Determine the [X, Y] coordinate at the center of the cell enclosing the given text.  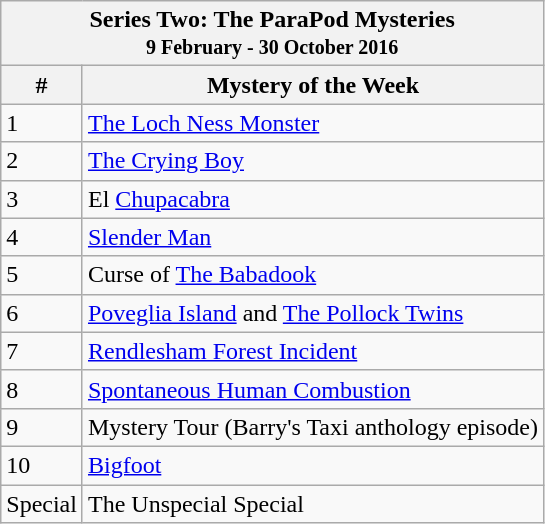
5 [42, 275]
Spontaneous Human Combustion [312, 389]
Slender Man [312, 237]
7 [42, 351]
Mystery of the Week [312, 85]
8 [42, 389]
1 [42, 123]
El Chupacabra [312, 199]
3 [42, 199]
Bigfoot [312, 465]
9 [42, 427]
The Crying Boy [312, 161]
Poveglia Island and The Pollock Twins [312, 313]
The Unspecial Special [312, 503]
The Loch Ness Monster [312, 123]
# [42, 85]
2 [42, 161]
Rendlesham Forest Incident [312, 351]
Mystery Tour (Barry's Taxi anthology episode) [312, 427]
Series Two: The ParaPod Mysteries9 February - 30 October 2016 [272, 34]
6 [42, 313]
4 [42, 237]
Curse of The Babadook [312, 275]
Special [42, 503]
10 [42, 465]
